Return the [x, y] coordinate for the center point of the cell that contains the specified text.  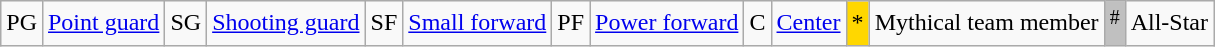
PG [22, 24]
# [1114, 24]
Power forward [667, 24]
Center [808, 24]
PF [571, 24]
* [858, 24]
Shooting guard [286, 24]
Small forward [478, 24]
C [758, 24]
Mythical team member [986, 24]
SG [186, 24]
All-Star [1169, 24]
Point guard [103, 24]
SF [384, 24]
